Extract the [X, Y] coordinate from the center of the cell holding the provided text.  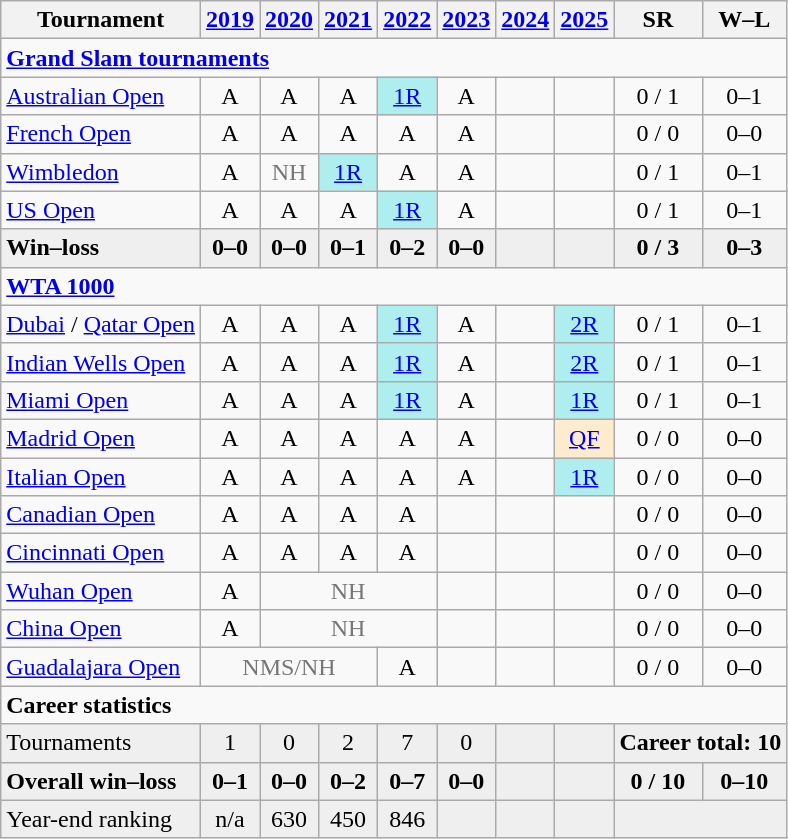
Grand Slam tournaments [394, 58]
Canadian Open [101, 515]
Australian Open [101, 96]
630 [290, 819]
2024 [526, 20]
2019 [230, 20]
Overall win–loss [101, 781]
n/a [230, 819]
NMS/NH [288, 667]
0 / 3 [658, 248]
Tournament [101, 20]
2020 [290, 20]
Cincinnati Open [101, 553]
Wuhan Open [101, 591]
Win–loss [101, 248]
China Open [101, 629]
Madrid Open [101, 438]
2025 [584, 20]
US Open [101, 210]
QF [584, 438]
0 / 10 [658, 781]
Indian Wells Open [101, 362]
2021 [348, 20]
7 [408, 743]
W–L [744, 20]
Career total: 10 [700, 743]
846 [408, 819]
0–10 [744, 781]
Italian Open [101, 477]
0–7 [408, 781]
450 [348, 819]
2 [348, 743]
Guadalajara Open [101, 667]
2023 [466, 20]
Miami Open [101, 400]
WTA 1000 [394, 286]
0–3 [744, 248]
French Open [101, 134]
Year-end ranking [101, 819]
2022 [408, 20]
Wimbledon [101, 172]
Career statistics [394, 705]
Tournaments [101, 743]
SR [658, 20]
1 [230, 743]
Dubai / Qatar Open [101, 324]
